From the cell containing the given text, extract its center point as (x, y) coordinate. 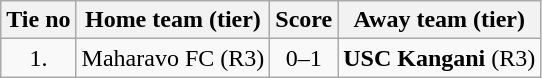
Tie no (38, 20)
Away team (tier) (440, 20)
1. (38, 58)
Score (304, 20)
USC Kangani (R3) (440, 58)
Home team (tier) (173, 20)
Maharavo FC (R3) (173, 58)
0–1 (304, 58)
